Extract the (x, y) coordinate from the center of the cell holding the provided text.  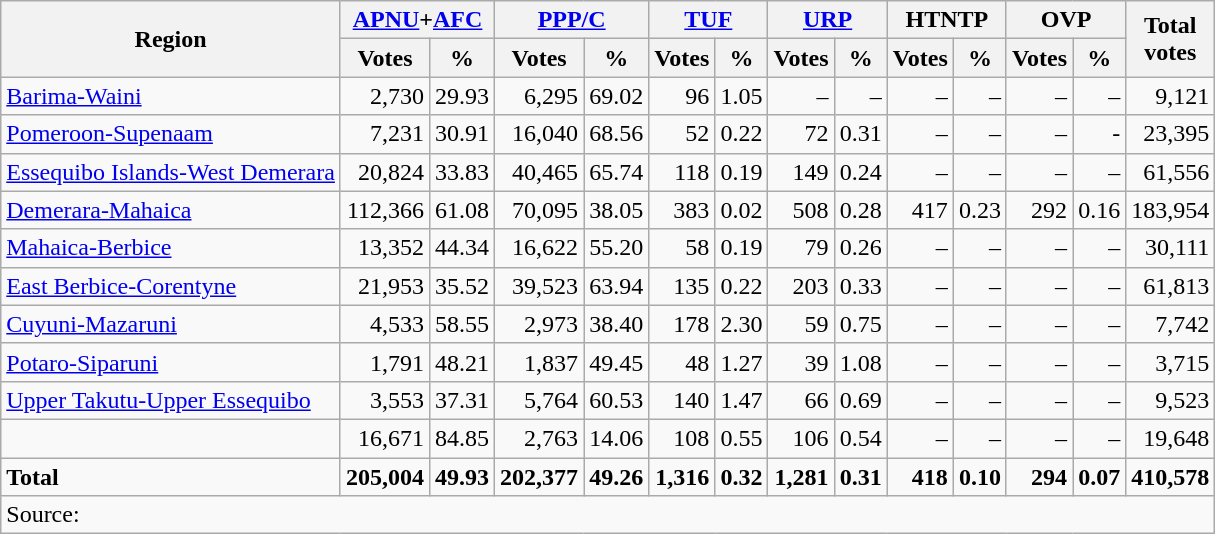
37.31 (462, 400)
13,352 (384, 248)
3,553 (384, 400)
61,813 (1170, 286)
60.53 (616, 400)
2,730 (384, 96)
149 (801, 172)
Mahaica-Berbice (171, 248)
79 (801, 248)
Region (171, 39)
0.28 (860, 210)
106 (801, 438)
0.10 (980, 477)
Potaro-Siparuni (171, 362)
Cuyuni-Mazaruni (171, 324)
40,465 (540, 172)
1.05 (742, 96)
58.55 (462, 324)
203 (801, 286)
0.26 (860, 248)
96 (682, 96)
1,791 (384, 362)
55.20 (616, 248)
135 (682, 286)
1,837 (540, 362)
294 (1039, 477)
52 (682, 134)
0.24 (860, 172)
508 (801, 210)
Pomeroon-Supenaam (171, 134)
183,954 (1170, 210)
- (1100, 134)
59 (801, 324)
0.07 (1100, 477)
58 (682, 248)
30.91 (462, 134)
Upper Takutu-Upper Essequibo (171, 400)
0.55 (742, 438)
44.34 (462, 248)
2.30 (742, 324)
0.33 (860, 286)
Source: (608, 515)
PPP/C (572, 20)
0.32 (742, 477)
Demerara-Mahaica (171, 210)
7,231 (384, 134)
202,377 (540, 477)
4,533 (384, 324)
HTNTP (946, 20)
72 (801, 134)
84.85 (462, 438)
7,742 (1170, 324)
61,556 (1170, 172)
65.74 (616, 172)
0.02 (742, 210)
0.16 (1100, 210)
2,973 (540, 324)
16,622 (540, 248)
48.21 (462, 362)
410,578 (1170, 477)
20,824 (384, 172)
Essequibo Islands-West Demerara (171, 172)
19,648 (1170, 438)
East Berbice-Corentyne (171, 286)
49.26 (616, 477)
38.40 (616, 324)
0.69 (860, 400)
OVP (1066, 20)
417 (920, 210)
140 (682, 400)
Total (171, 477)
383 (682, 210)
29.93 (462, 96)
16,671 (384, 438)
418 (920, 477)
6,295 (540, 96)
16,040 (540, 134)
14.06 (616, 438)
39 (801, 362)
1.27 (742, 362)
9,523 (1170, 400)
Totalvotes (1170, 39)
118 (682, 172)
33.83 (462, 172)
66 (801, 400)
112,366 (384, 210)
61.08 (462, 210)
1.47 (742, 400)
1.08 (860, 362)
3,715 (1170, 362)
35.52 (462, 286)
APNU+AFC (417, 20)
292 (1039, 210)
30,111 (1170, 248)
0.75 (860, 324)
1,281 (801, 477)
70,095 (540, 210)
38.05 (616, 210)
68.56 (616, 134)
205,004 (384, 477)
URP (828, 20)
69.02 (616, 96)
2,763 (540, 438)
Barima-Waini (171, 96)
63.94 (616, 286)
23,395 (1170, 134)
48 (682, 362)
1,316 (682, 477)
0.54 (860, 438)
0.23 (980, 210)
39,523 (540, 286)
5,764 (540, 400)
TUF (708, 20)
49.93 (462, 477)
108 (682, 438)
49.45 (616, 362)
9,121 (1170, 96)
21,953 (384, 286)
178 (682, 324)
